Output the [x, y] coordinate of the center of the cell containing the given text.  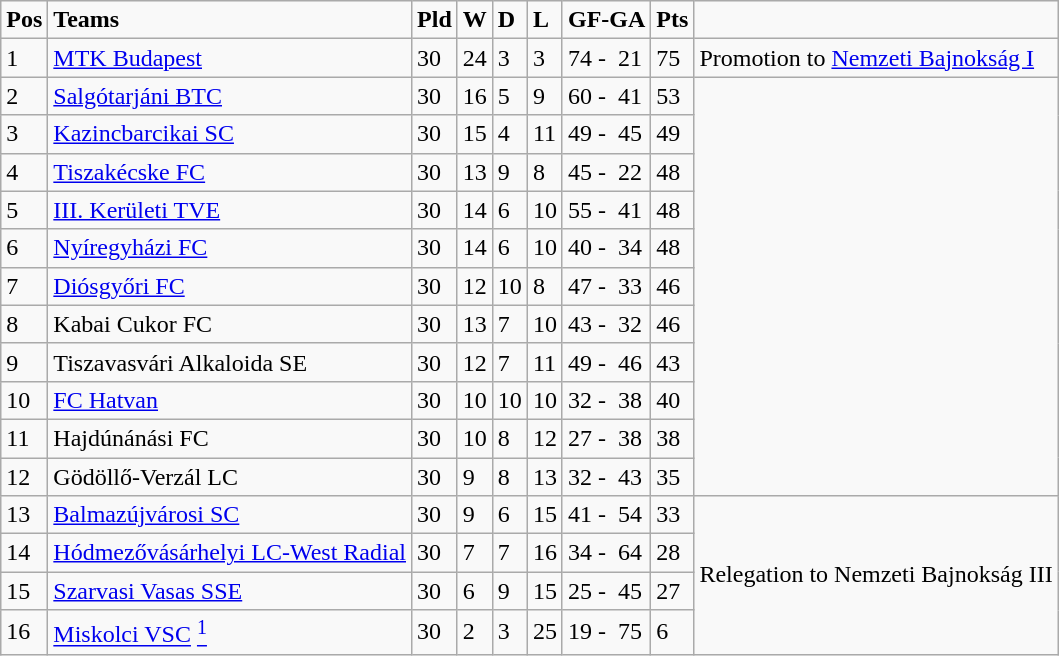
49 - 45 [606, 134]
24 [474, 58]
40 [672, 400]
25 [544, 632]
33 [672, 515]
74 - 21 [606, 58]
28 [672, 553]
Szarvasi Vasas SSE [230, 591]
GF-GA [606, 20]
Kazincbarcikai SC [230, 134]
Salgótarjáni BTC [230, 96]
Hajdúnánási FC [230, 438]
34 - 64 [606, 553]
FC Hatvan [230, 400]
Pos [24, 20]
Hódmezővásárhelyi LC-West Radial [230, 553]
MTK Budapest [230, 58]
38 [672, 438]
27 [672, 591]
55 - 41 [606, 210]
Tiszavasvári Alkaloida SE [230, 362]
49 - 46 [606, 362]
43 [672, 362]
Relegation to Nemzeti Bajnokság III [876, 576]
D [510, 20]
53 [672, 96]
40 - 34 [606, 248]
Gödöllő-Verzál LC [230, 477]
Promotion to Nemzeti Bajnokság I [876, 58]
41 - 54 [606, 515]
Diósgyőri FC [230, 286]
25 - 45 [606, 591]
Teams [230, 20]
Pld [435, 20]
49 [672, 134]
75 [672, 58]
Miskolci VSC 1 [230, 632]
Balmazújvárosi SC [230, 515]
47 - 33 [606, 286]
45 - 22 [606, 172]
Kabai Cukor FC [230, 324]
35 [672, 477]
III. Kerületi TVE [230, 210]
32 - 43 [606, 477]
27 - 38 [606, 438]
Nyíregyházi FC [230, 248]
43 - 32 [606, 324]
W [474, 20]
Pts [672, 20]
L [544, 20]
Tiszakécske FC [230, 172]
32 - 38 [606, 400]
1 [24, 58]
60 - 41 [606, 96]
19 - 75 [606, 632]
